For the text-containing cell, return its midpoint in [x, y] coordinate format. 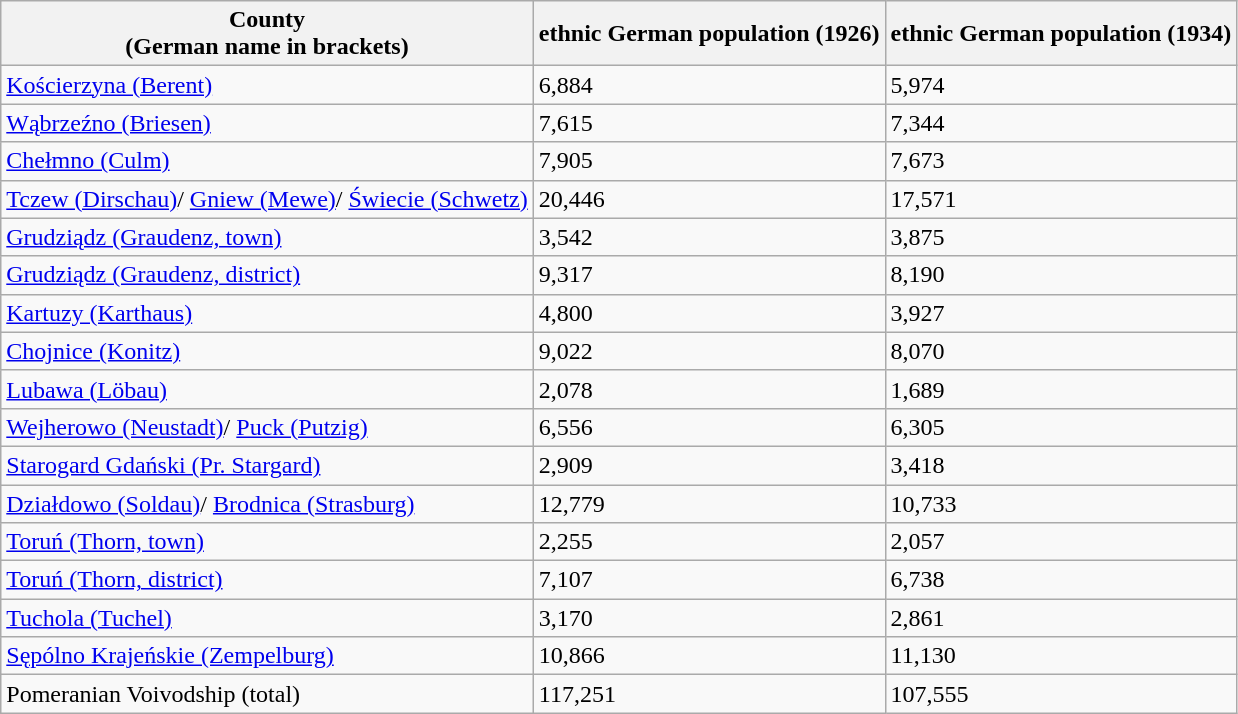
ethnic German population (1926) [709, 34]
107,555 [1061, 694]
3,418 [1061, 465]
Toruń (Thorn, town) [268, 542]
3,875 [1061, 237]
1,689 [1061, 389]
6,738 [1061, 580]
8,070 [1061, 351]
12,779 [709, 503]
9,317 [709, 275]
10,866 [709, 656]
Pomeranian Voivodship (total) [268, 694]
Wąbrzeźno (Briesen) [268, 123]
Lubawa (Löbau) [268, 389]
Działdowo (Soldau)/ Brodnica (Strasburg) [268, 503]
7,107 [709, 580]
2,909 [709, 465]
Sępólno Krajeńskie (Zempelburg) [268, 656]
3,170 [709, 618]
10,733 [1061, 503]
Grudziądz (Graudenz, town) [268, 237]
20,446 [709, 199]
Kartuzy (Karthaus) [268, 313]
117,251 [709, 694]
Chełmno (Culm) [268, 161]
7,615 [709, 123]
County(German name in brackets) [268, 34]
8,190 [1061, 275]
2,255 [709, 542]
ethnic German population (1934) [1061, 34]
6,305 [1061, 427]
3,542 [709, 237]
7,344 [1061, 123]
Toruń (Thorn, district) [268, 580]
2,057 [1061, 542]
7,905 [709, 161]
3,927 [1061, 313]
Kościerzyna (Berent) [268, 85]
11,130 [1061, 656]
5,974 [1061, 85]
9,022 [709, 351]
6,884 [709, 85]
4,800 [709, 313]
7,673 [1061, 161]
Chojnice (Konitz) [268, 351]
2,861 [1061, 618]
Grudziądz (Graudenz, district) [268, 275]
Starogard Gdański (Pr. Stargard) [268, 465]
Tuchola (Tuchel) [268, 618]
6,556 [709, 427]
2,078 [709, 389]
Tczew (Dirschau)/ Gniew (Mewe)/ Świecie (Schwetz) [268, 199]
Wejherowo (Neustadt)/ Puck (Putzig) [268, 427]
17,571 [1061, 199]
